Locate the cell with the specified text and output its [X, Y] center coordinate. 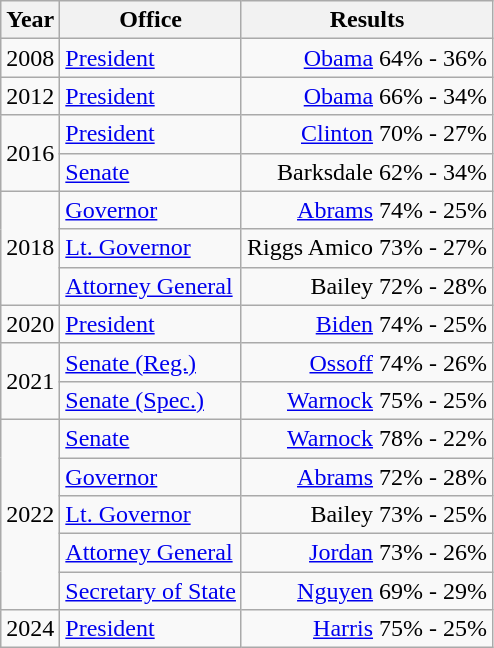
Results [366, 20]
Riggs Amico 73% - 27% [366, 248]
2024 [30, 629]
2020 [30, 324]
Office [151, 20]
2022 [30, 514]
Clinton 70% - 27% [366, 134]
Warnock 75% - 25% [366, 400]
2021 [30, 381]
Secretary of State [151, 591]
Year [30, 20]
Warnock 78% - 22% [366, 438]
2008 [30, 58]
2016 [30, 153]
Harris 75% - 25% [366, 629]
Biden 74% - 25% [366, 324]
Obama 66% - 34% [366, 96]
Obama 64% - 36% [366, 58]
Senate (Reg.) [151, 362]
Barksdale 62% - 34% [366, 172]
Bailey 73% - 25% [366, 515]
Abrams 72% - 28% [366, 477]
2018 [30, 248]
Senate (Spec.) [151, 400]
Ossoff 74% - 26% [366, 362]
Jordan 73% - 26% [366, 553]
Nguyen 69% - 29% [366, 591]
Bailey 72% - 28% [366, 286]
2012 [30, 96]
Abrams 74% - 25% [366, 210]
